Locate the cell with the specified text and output its [X, Y] center coordinate. 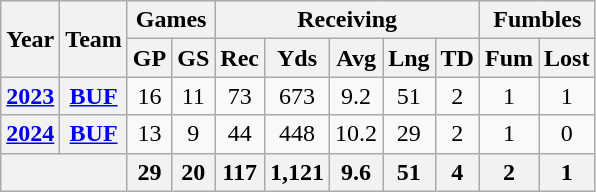
9.2 [356, 96]
9.6 [356, 172]
1,121 [298, 172]
Year [30, 39]
2023 [30, 96]
673 [298, 96]
Receiving [348, 20]
GS [194, 58]
Rec [240, 58]
20 [194, 172]
TD [457, 58]
Fum [508, 58]
Fumbles [536, 20]
Lost [567, 58]
GP [149, 58]
44 [240, 134]
4 [457, 172]
117 [240, 172]
Games [170, 20]
Avg [356, 58]
10.2 [356, 134]
13 [149, 134]
11 [194, 96]
2024 [30, 134]
Team [94, 39]
16 [149, 96]
0 [567, 134]
Lng [409, 58]
9 [194, 134]
73 [240, 96]
Yds [298, 58]
448 [298, 134]
